Provide the [X, Y] coordinate of the cell's center where the given text is located.  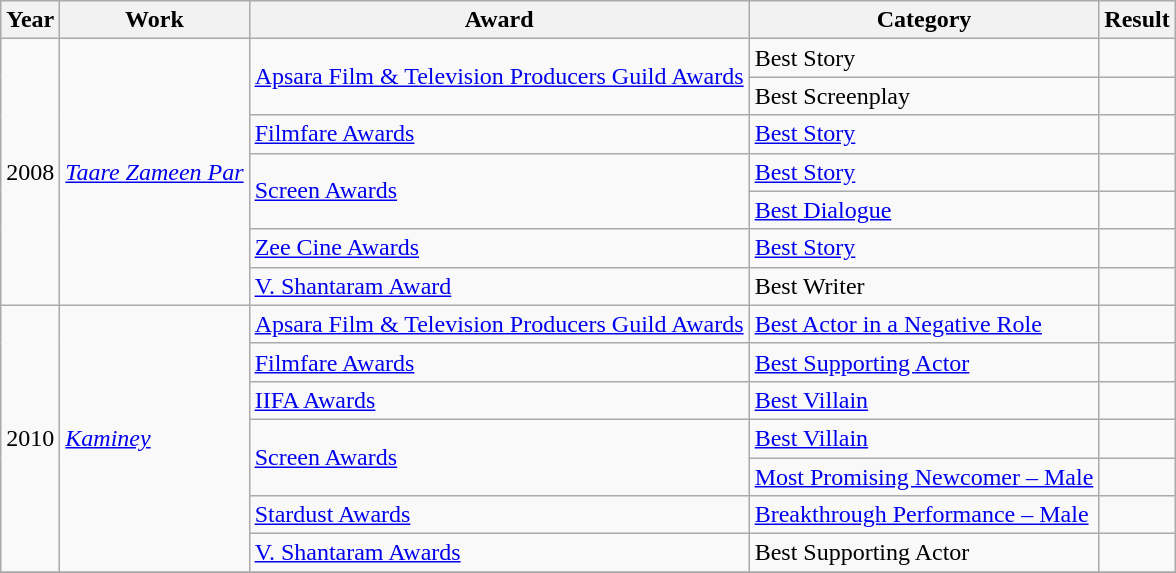
Category [924, 20]
Best Screenplay [924, 96]
Result [1137, 20]
Best Writer [924, 286]
2010 [30, 438]
Kaminey [154, 438]
V. Shantaram Award [499, 286]
Award [499, 20]
IIFA Awards [499, 400]
V. Shantaram Awards [499, 553]
Best Actor in a Negative Role [924, 324]
Breakthrough Performance – Male [924, 515]
2008 [30, 172]
Stardust Awards [499, 515]
Zee Cine Awards [499, 248]
Year [30, 20]
Taare Zameen Par [154, 172]
Best Dialogue [924, 210]
Most Promising Newcomer – Male [924, 477]
Work [154, 20]
